Output the [x, y] coordinate of the center of the cell containing the given text.  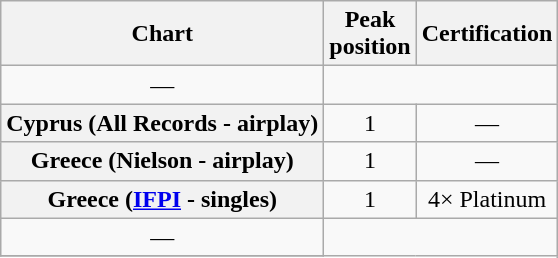
Certification [487, 34]
4× Platinum [487, 199]
Chart [162, 34]
Greece (Nielson - airplay) [162, 161]
Greece (IFPI - singles) [162, 199]
Cyprus (All Records - airplay) [162, 123]
Peakposition [370, 34]
